Scan for the cell matching the given text and deliver its (x, y) coordinate at center. 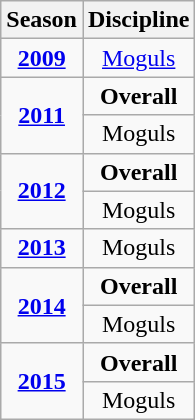
2011 (42, 115)
2009 (42, 58)
2012 (42, 191)
Discipline (138, 20)
2014 (42, 305)
Season (42, 20)
2015 (42, 381)
2013 (42, 248)
